Return the (x, y) coordinate for the center point of the cell that contains the specified text.  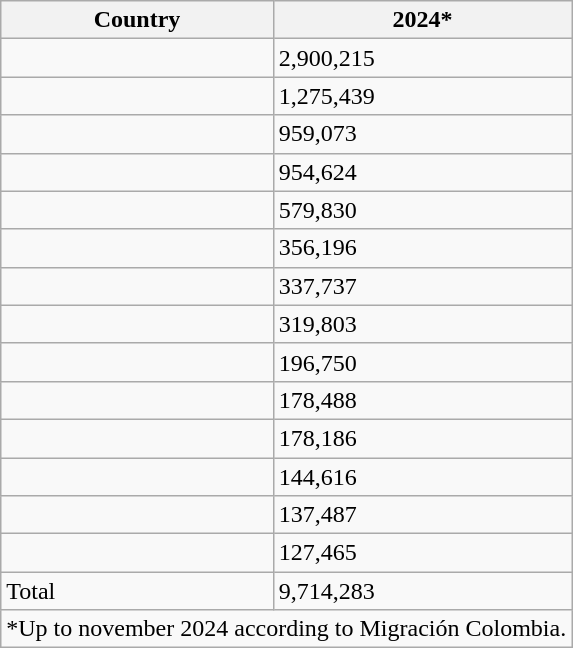
959,073 (422, 134)
178,488 (422, 400)
337,737 (422, 286)
Country (137, 20)
2024* (422, 20)
579,830 (422, 210)
954,624 (422, 172)
Total (137, 591)
178,186 (422, 438)
319,803 (422, 324)
9,714,283 (422, 591)
137,487 (422, 515)
2,900,215 (422, 58)
144,616 (422, 477)
196,750 (422, 362)
1,275,439 (422, 96)
*Up to november 2024 according to Migración Colombia. (286, 629)
356,196 (422, 248)
127,465 (422, 553)
